Output the [X, Y] coordinate of the center of the cell containing the given text.  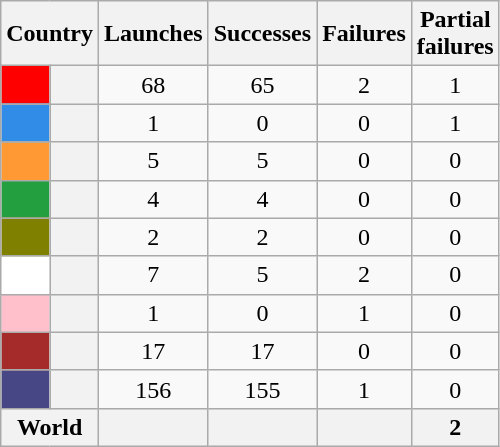
65 [262, 85]
Failures [364, 34]
World [50, 427]
68 [153, 85]
Partial failures [455, 34]
7 [153, 275]
156 [153, 389]
155 [262, 389]
Successes [262, 34]
Launches [153, 34]
Country [50, 34]
